Find where the given text appears and provide that cell's center as [X, Y] coordinate. 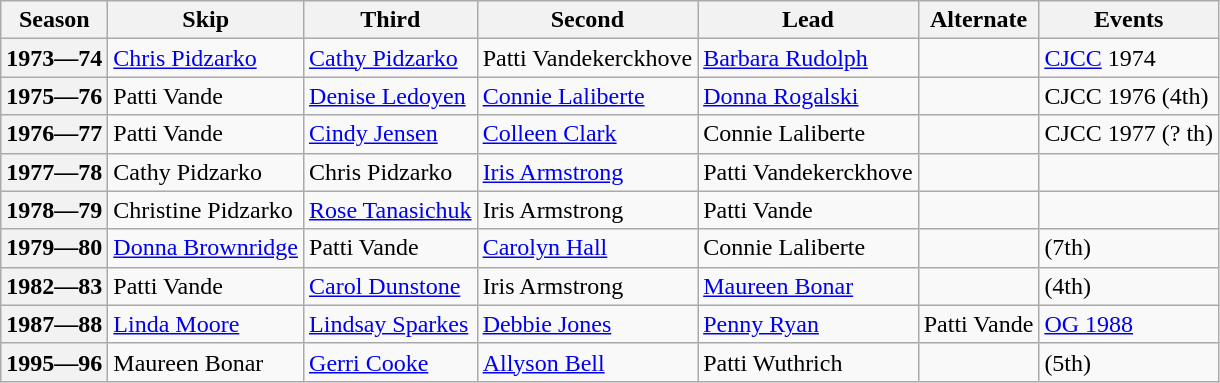
1987—88 [54, 324]
CJCC 1977 (? th) [1129, 134]
Rose Tanasichuk [391, 210]
Alternate [978, 20]
Season [54, 20]
1976—77 [54, 134]
OG 1988 [1129, 324]
1982—83 [54, 286]
1979—80 [54, 248]
Christine Pidzarko [206, 210]
Events [1129, 20]
(5th) [1129, 362]
Colleen Clark [588, 134]
1973—74 [54, 58]
Lindsay Sparkes [391, 324]
1977—78 [54, 172]
CJCC 1976 (4th) [1129, 96]
(7th) [1129, 248]
Linda Moore [206, 324]
Denise Ledoyen [391, 96]
Lead [808, 20]
Cindy Jensen [391, 134]
Barbara Rudolph [808, 58]
Third [391, 20]
Donna Rogalski [808, 96]
1978—79 [54, 210]
Carol Dunstone [391, 286]
Debbie Jones [588, 324]
1995—96 [54, 362]
CJCC 1974 [1129, 58]
Skip [206, 20]
Penny Ryan [808, 324]
1975—76 [54, 96]
Allyson Bell [588, 362]
Patti Wuthrich [808, 362]
Second [588, 20]
(4th) [1129, 286]
Carolyn Hall [588, 248]
Gerri Cooke [391, 362]
Donna Brownridge [206, 248]
